Extract the [X, Y] coordinate from the center of the cell holding the provided text.  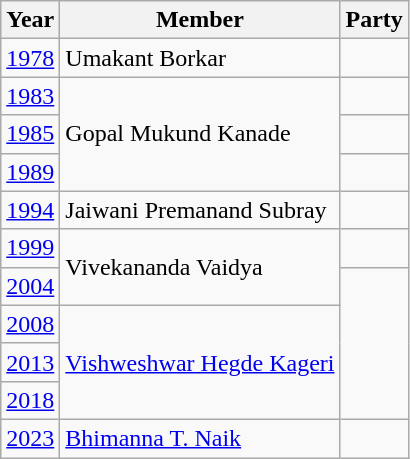
2004 [30, 286]
1985 [30, 134]
Jaiwani Premanand Subray [200, 210]
1978 [30, 58]
Vivekananda Vaidya [200, 267]
2023 [30, 438]
1983 [30, 96]
Gopal Mukund Kanade [200, 134]
1989 [30, 172]
Umakant Borkar [200, 58]
1999 [30, 248]
Bhimanna T. Naik [200, 438]
2013 [30, 362]
Party [374, 20]
Member [200, 20]
1994 [30, 210]
2018 [30, 400]
Year [30, 20]
2008 [30, 324]
Vishweshwar Hegde Kageri [200, 362]
